Find where the given text appears and provide that cell's center as (X, Y) coordinate. 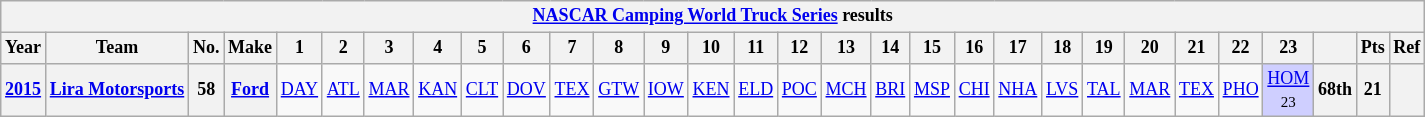
18 (1062, 48)
LVS (1062, 90)
IOW (666, 90)
Year (24, 48)
ATL (343, 90)
19 (1104, 48)
12 (800, 48)
DAY (299, 90)
2015 (24, 90)
Pts (1372, 48)
Make (250, 48)
KEN (711, 90)
8 (619, 48)
HOM23 (1288, 90)
DOV (526, 90)
ELD (756, 90)
CHI (974, 90)
10 (711, 48)
MCH (846, 90)
58 (206, 90)
14 (890, 48)
Lira Motorsports (116, 90)
9 (666, 48)
PHO (1240, 90)
KAN (438, 90)
16 (974, 48)
Ref (1407, 48)
TAL (1104, 90)
BRI (890, 90)
Ford (250, 90)
5 (482, 48)
MSP (932, 90)
POC (800, 90)
CLT (482, 90)
1 (299, 48)
68th (1336, 90)
NHA (1018, 90)
NASCAR Camping World Truck Series results (713, 16)
22 (1240, 48)
4 (438, 48)
6 (526, 48)
No. (206, 48)
13 (846, 48)
15 (932, 48)
Team (116, 48)
7 (572, 48)
2 (343, 48)
11 (756, 48)
20 (1150, 48)
3 (389, 48)
GTW (619, 90)
17 (1018, 48)
23 (1288, 48)
